Capture the cell that displays the provided text and extract its (X, Y) central coordinate. 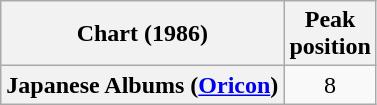
8 (330, 85)
Peak position (330, 34)
Japanese Albums (Oricon) (142, 85)
Chart (1986) (142, 34)
